Provide the (X, Y) coordinate of the cell's center where the given text is located.  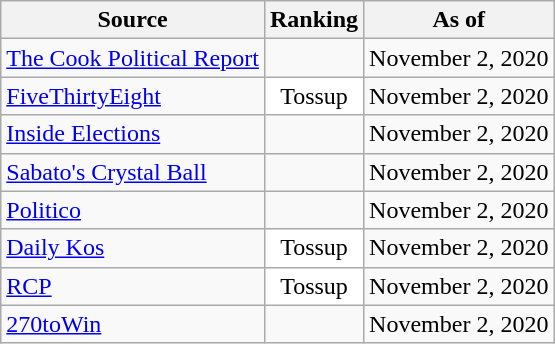
Sabato's Crystal Ball (133, 172)
Daily Kos (133, 248)
FiveThirtyEight (133, 96)
The Cook Political Report (133, 58)
As of (459, 20)
Source (133, 20)
RCP (133, 286)
Ranking (314, 20)
270toWin (133, 324)
Inside Elections (133, 134)
Politico (133, 210)
